Scan for the cell matching the given text and deliver its [x, y] coordinate at center. 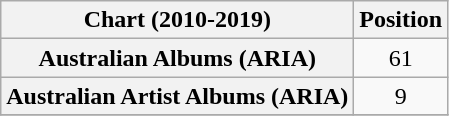
Australian Albums (ARIA) [178, 58]
61 [401, 58]
Australian Artist Albums (ARIA) [178, 96]
9 [401, 96]
Chart (2010-2019) [178, 20]
Position [401, 20]
